Determine the [X, Y] coordinate at the center of the cell enclosing the given text.  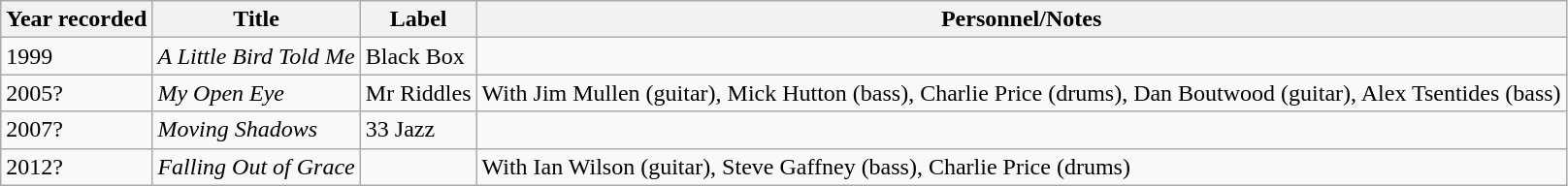
With Jim Mullen (guitar), Mick Hutton (bass), Charlie Price (drums), Dan Boutwood (guitar), Alex Tsentides (bass) [1021, 93]
2012? [77, 167]
2005? [77, 93]
Year recorded [77, 19]
1999 [77, 56]
Title [256, 19]
Falling Out of Grace [256, 167]
33 Jazz [418, 130]
Label [418, 19]
Personnel/Notes [1021, 19]
My Open Eye [256, 93]
With Ian Wilson (guitar), Steve Gaffney (bass), Charlie Price (drums) [1021, 167]
Mr Riddles [418, 93]
2007? [77, 130]
A Little Bird Told Me [256, 56]
Black Box [418, 56]
Moving Shadows [256, 130]
